Scan for the cell matching the given text and deliver its [x, y] coordinate at center. 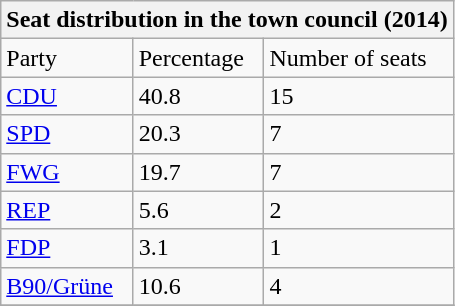
FWG [67, 172]
2 [358, 210]
40.8 [198, 96]
10.6 [198, 286]
5.6 [198, 210]
CDU [67, 96]
REP [67, 210]
Percentage [198, 58]
FDP [67, 248]
1 [358, 248]
19.7 [198, 172]
15 [358, 96]
Party [67, 58]
Number of seats [358, 58]
SPD [67, 134]
Seat distribution in the town council (2014) [227, 20]
3.1 [198, 248]
B90/Grüne [67, 286]
20.3 [198, 134]
4 [358, 286]
